Search for the cell housing the specified text and yield its (x, y) center coordinate. 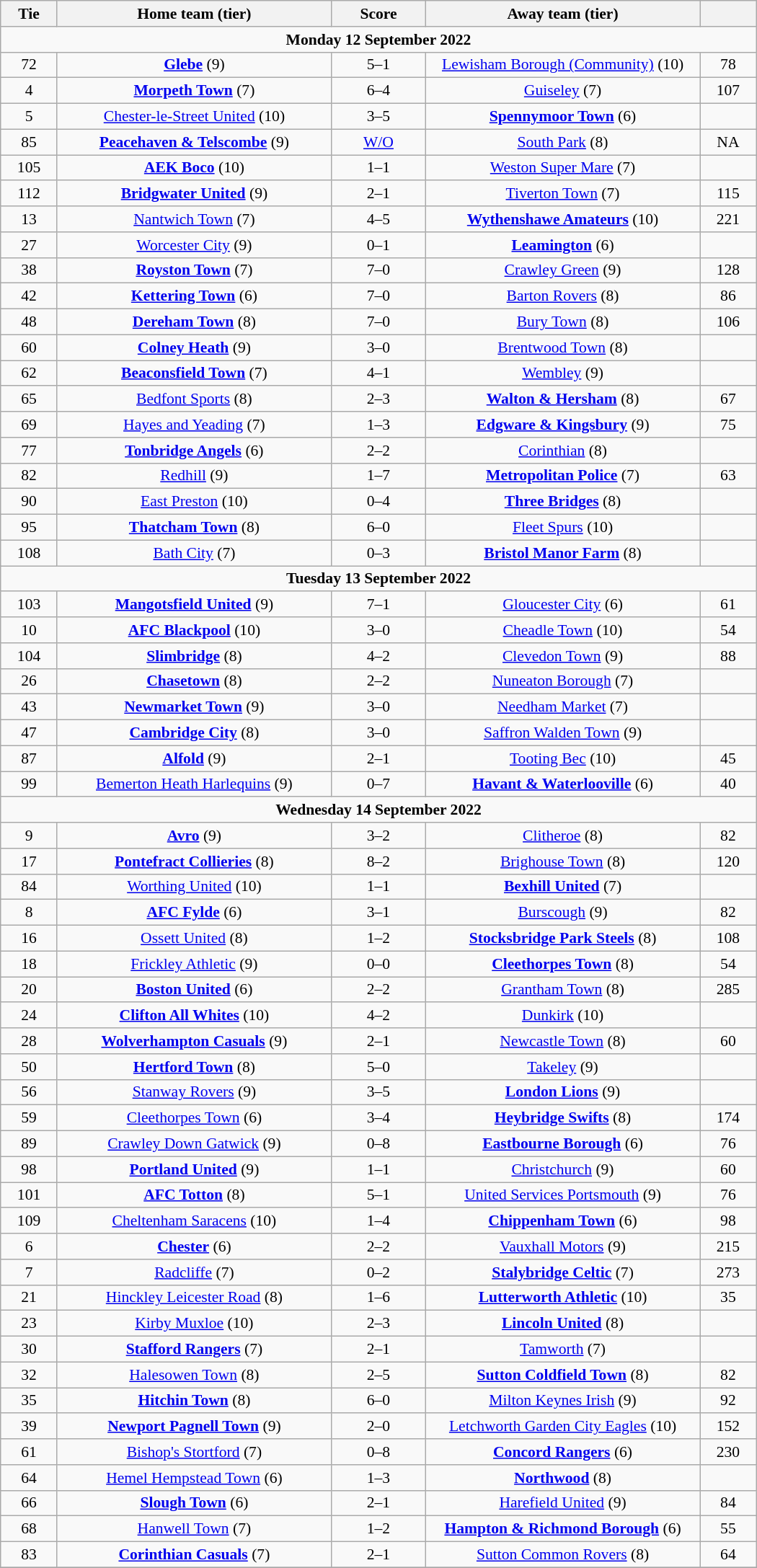
Tonbridge Angels (6) (194, 451)
65 (29, 399)
United Services Portsmouth (9) (563, 1195)
221 (728, 219)
Redhill (9) (194, 476)
112 (29, 194)
92 (728, 1401)
43 (29, 707)
Royston Town (7) (194, 270)
40 (728, 784)
103 (29, 605)
42 (29, 296)
68 (29, 1529)
Stocksbridge Park Steels (8) (563, 939)
1–6 (378, 1298)
3–2 (378, 836)
Boston United (6) (194, 990)
30 (29, 1350)
Wednesday 14 September 2022 (378, 810)
Hemel Hempstead Town (6) (194, 1478)
Slough Town (6) (194, 1503)
Corinthian Casuals (7) (194, 1555)
East Preston (10) (194, 502)
AFC Fylde (6) (194, 913)
0–4 (378, 502)
NA (728, 142)
Needham Market (7) (563, 707)
Spennymoor Town (6) (563, 117)
9 (29, 836)
Milton Keynes Irish (9) (563, 1401)
Cambridge City (8) (194, 733)
66 (29, 1503)
Avro (9) (194, 836)
Chippenham Town (6) (563, 1221)
Worthing United (10) (194, 887)
Bath City (7) (194, 553)
0–2 (378, 1272)
AFC Blackpool (10) (194, 630)
Morpeth Town (7) (194, 91)
Alfold (9) (194, 758)
77 (29, 451)
Hanwell Town (7) (194, 1529)
Dunkirk (10) (563, 1016)
Dereham Town (8) (194, 322)
Radcliffe (7) (194, 1272)
Tamworth (7) (563, 1350)
Newport Pagnell Town (9) (194, 1427)
Cleethorpes Town (6) (194, 1118)
Leamington (6) (563, 245)
23 (29, 1324)
32 (29, 1375)
5–0 (378, 1067)
Brentwood Town (8) (563, 347)
Three Bridges (8) (563, 502)
Chester (6) (194, 1246)
72 (29, 65)
Gloucester City (6) (563, 605)
24 (29, 1016)
Stanway Rovers (9) (194, 1092)
AFC Totton (8) (194, 1195)
Christchurch (9) (563, 1169)
Eastbourne Borough (6) (563, 1144)
115 (728, 194)
Frickley Athletic (9) (194, 964)
55 (728, 1529)
Cheltenham Saracens (10) (194, 1221)
273 (728, 1272)
83 (29, 1555)
Home team (tier) (194, 14)
Stalybridge Celtic (7) (563, 1272)
89 (29, 1144)
109 (29, 1221)
Tiverton Town (7) (563, 194)
Glebe (9) (194, 65)
Crawley Green (9) (563, 270)
4–1 (378, 373)
56 (29, 1092)
62 (29, 373)
Heybridge Swifts (8) (563, 1118)
Newmarket Town (9) (194, 707)
0–3 (378, 553)
8 (29, 913)
Harefield United (9) (563, 1503)
London Lions (9) (563, 1092)
75 (728, 425)
Letchworth Garden City Eagles (10) (563, 1427)
69 (29, 425)
Brighouse Town (8) (563, 861)
20 (29, 990)
Bristol Manor Farm (8) (563, 553)
Bedfont Sports (8) (194, 399)
1–7 (378, 476)
Bridgwater United (9) (194, 194)
Nuneaton Borough (7) (563, 681)
Takeley (9) (563, 1067)
Portland United (9) (194, 1169)
0–0 (378, 964)
3–4 (378, 1118)
Barton Rovers (8) (563, 296)
48 (29, 322)
Hayes and Yeading (7) (194, 425)
85 (29, 142)
7 (29, 1272)
Thatcham Town (8) (194, 528)
Bexhill United (7) (563, 887)
17 (29, 861)
Pontefract Collieries (8) (194, 861)
Lewisham Borough (Community) (10) (563, 65)
Cleethorpes Town (8) (563, 964)
6 (29, 1246)
95 (29, 528)
10 (29, 630)
Northwood (8) (563, 1478)
Wythenshawe Amateurs (10) (563, 219)
Wembley (9) (563, 373)
Burscough (9) (563, 913)
0–1 (378, 245)
Walton & Hersham (8) (563, 399)
Away team (tier) (563, 14)
Chasetown (8) (194, 681)
38 (29, 270)
13 (29, 219)
6–4 (378, 91)
Ossett United (8) (194, 939)
128 (728, 270)
88 (728, 656)
107 (728, 91)
174 (728, 1118)
90 (29, 502)
28 (29, 1041)
Fleet Spurs (10) (563, 528)
Hitchin Town (8) (194, 1401)
18 (29, 964)
Peacehaven & Telscombe (9) (194, 142)
67 (728, 399)
Sutton Coldfield Town (8) (563, 1375)
Concord Rangers (6) (563, 1452)
2–0 (378, 1427)
Clifton All Whites (10) (194, 1016)
Slimbridge (8) (194, 656)
230 (728, 1452)
Clitheroe (8) (563, 836)
Hinckley Leicester Road (8) (194, 1298)
Kirby Muxloe (10) (194, 1324)
4–5 (378, 219)
4 (29, 91)
Tuesday 13 September 2022 (378, 579)
87 (29, 758)
99 (29, 784)
Wolverhampton Casuals (9) (194, 1041)
215 (728, 1246)
45 (728, 758)
Tooting Bec (10) (563, 758)
Kettering Town (6) (194, 296)
Bemerton Heath Harlequins (9) (194, 784)
Saffron Walden Town (9) (563, 733)
Vauxhall Motors (9) (563, 1246)
152 (728, 1427)
Worcester City (9) (194, 245)
Nantwich Town (7) (194, 219)
27 (29, 245)
Corinthian (8) (563, 451)
104 (29, 656)
Beaconsfield Town (7) (194, 373)
Weston Super Mare (7) (563, 168)
Bury Town (8) (563, 322)
Metropolitan Police (7) (563, 476)
105 (29, 168)
W/O (378, 142)
Cheadle Town (10) (563, 630)
8–2 (378, 861)
Score (378, 14)
120 (728, 861)
7–1 (378, 605)
Mangotsfield United (9) (194, 605)
Bishop's Stortford (7) (194, 1452)
Grantham Town (8) (563, 990)
Lincoln United (8) (563, 1324)
1–4 (378, 1221)
21 (29, 1298)
Tie (29, 14)
101 (29, 1195)
Lutterworth Athletic (10) (563, 1298)
26 (29, 681)
AEK Boco (10) (194, 168)
Havant & Waterlooville (6) (563, 784)
5 (29, 117)
106 (728, 322)
50 (29, 1067)
Halesowen Town (8) (194, 1375)
South Park (8) (563, 142)
Sutton Common Rovers (8) (563, 1555)
0–7 (378, 784)
Hampton & Richmond Borough (6) (563, 1529)
3–1 (378, 913)
Newcastle Town (8) (563, 1041)
Crawley Down Gatwick (9) (194, 1144)
59 (29, 1118)
Clevedon Town (9) (563, 656)
Monday 12 September 2022 (378, 40)
Edgware & Kingsbury (9) (563, 425)
86 (728, 296)
2–5 (378, 1375)
47 (29, 733)
63 (728, 476)
Hertford Town (8) (194, 1067)
16 (29, 939)
78 (728, 65)
Guiseley (7) (563, 91)
Colney Heath (9) (194, 347)
285 (728, 990)
39 (29, 1427)
Stafford Rangers (7) (194, 1350)
Chester-le-Street United (10) (194, 117)
